For the text-containing cell, return its midpoint in (x, y) coordinate format. 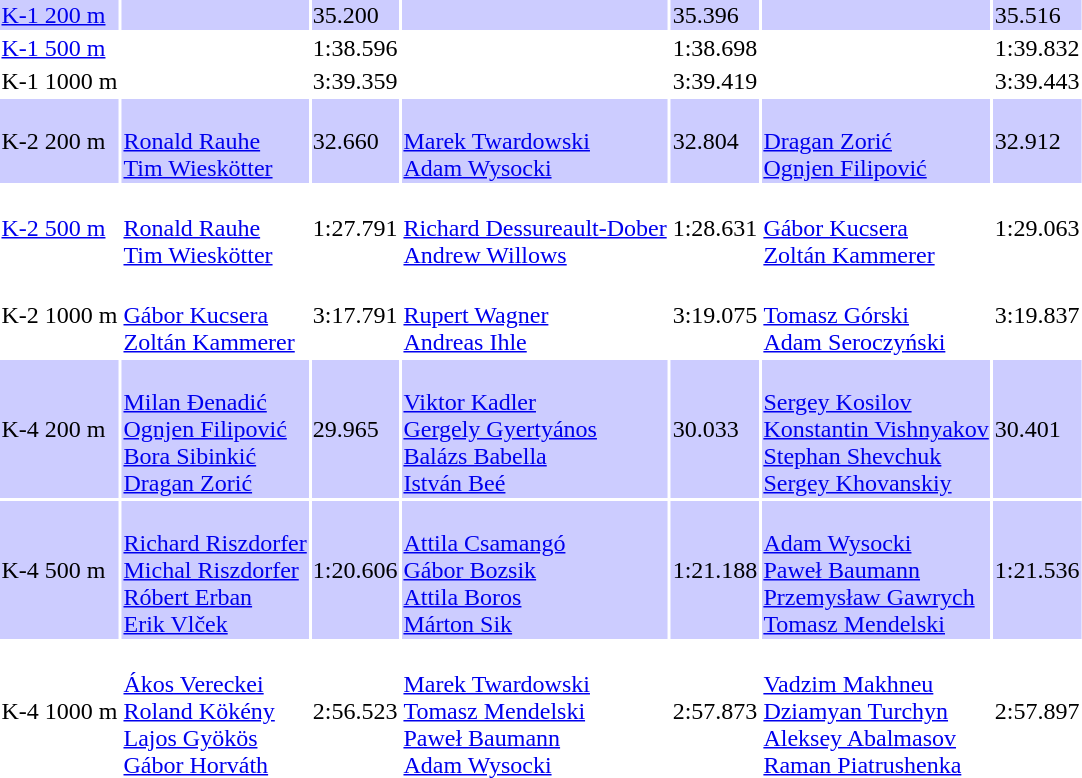
3:39.419 (715, 81)
1:21.188 (715, 570)
1:27.791 (355, 228)
1:39.832 (1037, 48)
K-1 500 m (60, 48)
35.516 (1037, 15)
K-2 1000 m (60, 315)
Sergey KosilovKonstantin VishnyakovStephan ShevchukSergey Khovanskiy (876, 429)
30.401 (1037, 429)
1:38.596 (355, 48)
Adam WysockiPaweł BaumannPrzemysław GawrychTomasz Mendelski (876, 570)
1:20.606 (355, 570)
1:21.536 (1037, 570)
35.200 (355, 15)
K-1 200 m (60, 15)
Marek TwardowskiAdam Wysocki (535, 141)
K-4 500 m (60, 570)
3:39.359 (355, 81)
32.804 (715, 141)
Tomasz GórskiAdam Seroczyński (876, 315)
K-2 500 m (60, 228)
3:39.443 (1037, 81)
Attila CsamangóGábor BozsikAttila BorosMárton Sik (535, 570)
1:28.631 (715, 228)
K-4 200 m (60, 429)
K-1 1000 m (60, 81)
35.396 (715, 15)
1:38.698 (715, 48)
Richard Dessureault-DoberAndrew Willows (535, 228)
1:29.063 (1037, 228)
K-2 200 m (60, 141)
3:19.075 (715, 315)
Dragan ZorićOgnjen Filipović (876, 141)
Viktor KadlerGergely GyertyánosBalázs BabellaIstván Beé (535, 429)
3:19.837 (1037, 315)
Richard RiszdorferMichal RiszdorferRóbert ErbanErik Vlček (215, 570)
Milan ĐenadićOgnjen FilipovićBora SibinkićDragan Zorić (215, 429)
32.912 (1037, 141)
29.965 (355, 429)
32.660 (355, 141)
30.033 (715, 429)
3:17.791 (355, 315)
Rupert WagnerAndreas Ihle (535, 315)
